From the cell containing the given text, extract its center point as [X, Y] coordinate. 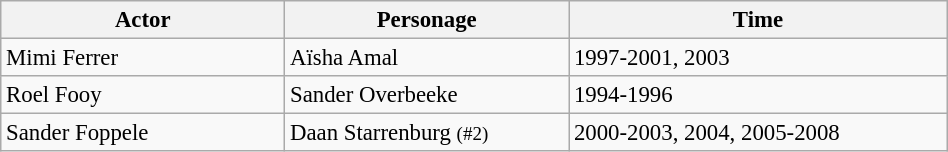
Actor [143, 20]
Personage [427, 20]
1994-1996 [758, 95]
Roel Fooy [143, 95]
Aïsha Amal [427, 58]
Time [758, 20]
Mimi Ferrer [143, 58]
Sander Foppele [143, 133]
2000-2003, 2004, 2005-2008 [758, 133]
Daan Starrenburg (#2) [427, 133]
Sander Overbeeke [427, 95]
1997-2001, 2003 [758, 58]
